From the cell containing the given text, extract its center point as [X, Y] coordinate. 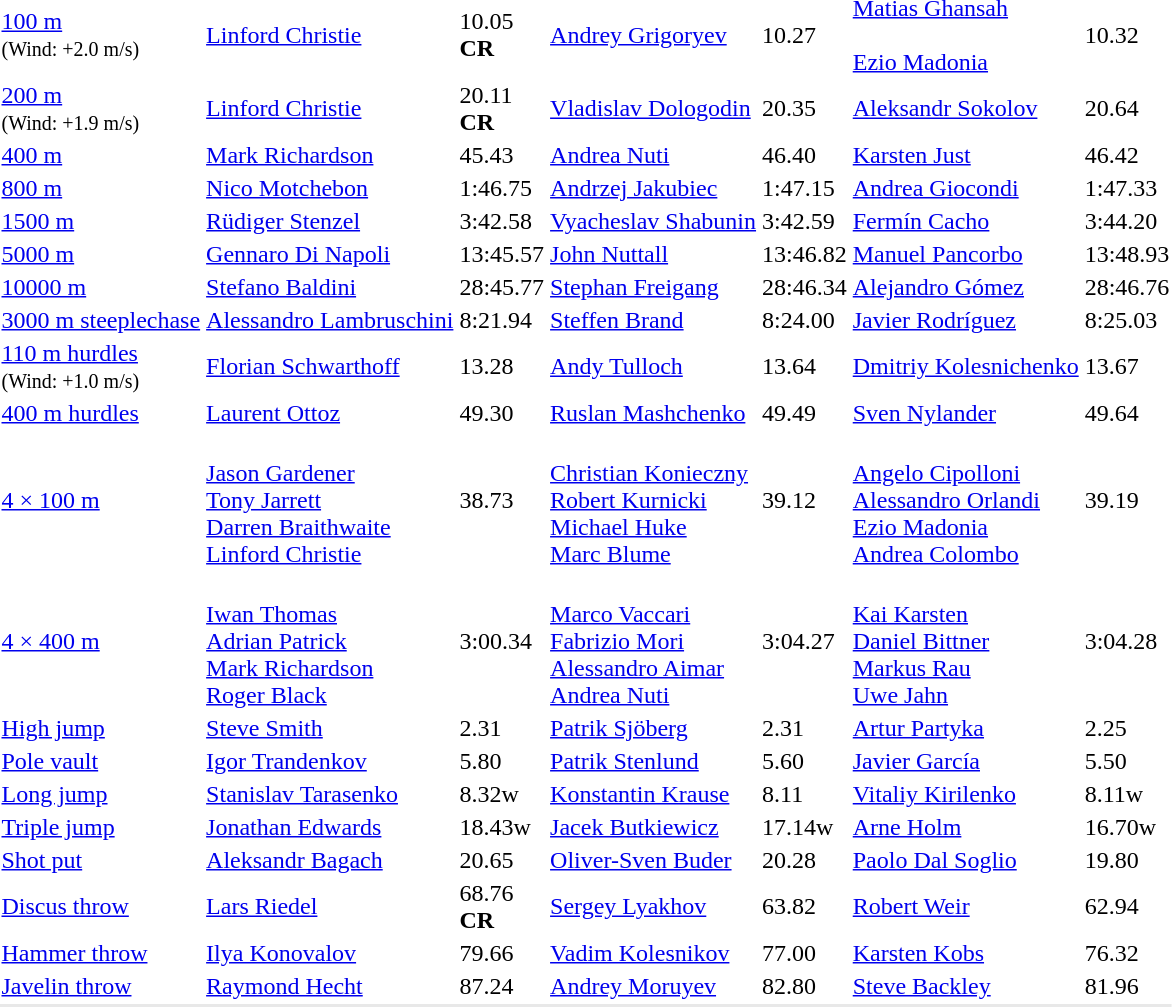
2.25 [1127, 728]
28:46.76 [1127, 287]
Ilya Konovalov [330, 953]
20.35 [805, 108]
77.00 [805, 953]
Robert Weir [966, 906]
Javelin throw [101, 986]
Angelo CipolloniAlessandro OrlandiEzio MadoniaAndrea Colombo [966, 500]
Andy Tulloch [654, 366]
38.73 [502, 500]
Jacek Butkiewicz [654, 827]
1500 m [101, 221]
Karsten Just [966, 155]
3:04.28 [1127, 641]
Andrea Giocondi [966, 188]
Alejandro Gómez [966, 287]
Aleksandr Sokolov [966, 108]
5.50 [1127, 761]
800 m [101, 188]
Arne Holm [966, 827]
Raymond Hecht [330, 986]
Marco VaccariFabrizio MoriAlessandro AimarAndrea Nuti [654, 641]
16.70w [1127, 827]
18.43w [502, 827]
Lars Riedel [330, 906]
Sven Nylander [966, 413]
John Nuttall [654, 254]
Andrea Nuti [654, 155]
3:44.20 [1127, 221]
13:45.57 [502, 254]
Iwan ThomasAdrian PatrickMark RichardsonRoger Black [330, 641]
Steve Smith [330, 728]
Paolo Dal Soglio [966, 860]
8:24.00 [805, 320]
Hammer throw [101, 953]
Steffen Brand [654, 320]
Gennaro Di Napoli [330, 254]
8:25.03 [1127, 320]
Aleksandr Bagach [330, 860]
49.30 [502, 413]
20.65 [502, 860]
Kai KarstenDaniel BittnerMarkus RauUwe Jahn [966, 641]
28:45.77 [502, 287]
8.32w [502, 794]
5000 m [101, 254]
Sergey Lyakhov [654, 906]
Discus throw [101, 906]
82.80 [805, 986]
Jason GardenerTony JarrettDarren BraithwaiteLinford Christie [330, 500]
Javier Rodríguez [966, 320]
Igor Trandenkov [330, 761]
Manuel Pancorbo [966, 254]
Linford Christie [330, 108]
Stefano Baldini [330, 287]
81.96 [1127, 986]
Patrik Stenlund [654, 761]
Javier García [966, 761]
46.42 [1127, 155]
Long jump [101, 794]
Vladislav Dologodin [654, 108]
49.64 [1127, 413]
13:48.93 [1127, 254]
4 × 100 m [101, 500]
1:47.15 [805, 188]
1:46.75 [502, 188]
5.60 [805, 761]
Vyacheslav Shabunin [654, 221]
Pole vault [101, 761]
19.80 [1127, 860]
39.12 [805, 500]
76.32 [1127, 953]
High jump [101, 728]
Steve Backley [966, 986]
Jonathan Edwards [330, 827]
Ruslan Mashchenko [654, 413]
Konstantin Krause [654, 794]
8.11w [1127, 794]
Nico Motchebon [330, 188]
20.11CR [502, 108]
10000 m [101, 287]
Christian KoniecznyRobert KurnickiMichael HukeMarc Blume [654, 500]
13:46.82 [805, 254]
Triple jump [101, 827]
13.64 [805, 366]
Andrey Moruyev [654, 986]
Vadim Kolesnikov [654, 953]
3000 m steeplechase [101, 320]
Dmitriy Kolesnichenko [966, 366]
62.94 [1127, 906]
Vitaliy Kirilenko [966, 794]
87.24 [502, 986]
3:00.34 [502, 641]
17.14w [805, 827]
Florian Schwarthoff [330, 366]
Artur Partyka [966, 728]
3:42.59 [805, 221]
Stephan Freigang [654, 287]
46.40 [805, 155]
79.66 [502, 953]
Mark Richardson [330, 155]
63.82 [805, 906]
400 m hurdles [101, 413]
8.11 [805, 794]
5.80 [502, 761]
39.19 [1127, 500]
68.76CR [502, 906]
Fermín Cacho [966, 221]
110 m hurdles(Wind: +1.0 m/s) [101, 366]
1:47.33 [1127, 188]
200 m(Wind: +1.9 m/s) [101, 108]
Karsten Kobs [966, 953]
45.43 [502, 155]
Stanislav Tarasenko [330, 794]
Patrik Sjöberg [654, 728]
Andrzej Jakubiec [654, 188]
Rüdiger Stenzel [330, 221]
8:21.94 [502, 320]
3:04.27 [805, 641]
Laurent Ottoz [330, 413]
Alessandro Lambruschini [330, 320]
3:42.58 [502, 221]
13.67 [1127, 366]
20.28 [805, 860]
49.49 [805, 413]
Shot put [101, 860]
28:46.34 [805, 287]
4 × 400 m [101, 641]
20.64 [1127, 108]
400 m [101, 155]
Oliver-Sven Buder [654, 860]
13.28 [502, 366]
